Output the (X, Y) coordinate of the center of the cell containing the given text.  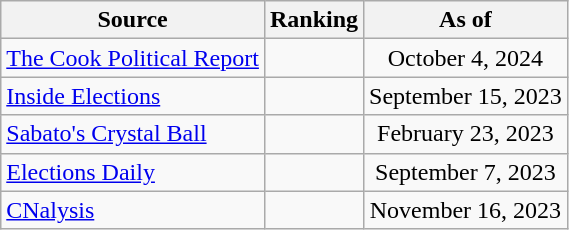
Sabato's Crystal Ball (133, 134)
The Cook Political Report (133, 58)
October 4, 2024 (466, 58)
As of (466, 20)
Elections Daily (133, 172)
Ranking (314, 20)
September 7, 2023 (466, 172)
Inside Elections (133, 96)
Source (133, 20)
February 23, 2023 (466, 134)
November 16, 2023 (466, 210)
September 15, 2023 (466, 96)
CNalysis (133, 210)
